Identify which cell holds the provided text, then report its (x, y) central coordinate. 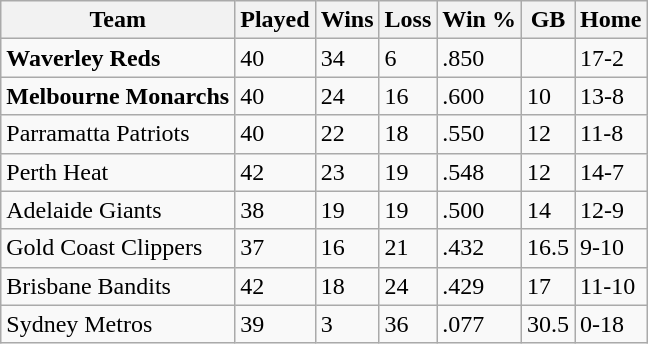
.850 (480, 58)
22 (347, 134)
Win % (480, 20)
12-9 (611, 210)
38 (275, 210)
Home (611, 20)
Gold Coast Clippers (118, 248)
Waverley Reds (118, 58)
.550 (480, 134)
39 (275, 324)
14-7 (611, 172)
30.5 (548, 324)
Team (118, 20)
Adelaide Giants (118, 210)
.432 (480, 248)
Melbourne Monarchs (118, 96)
3 (347, 324)
13-8 (611, 96)
GB (548, 20)
0-18 (611, 324)
.077 (480, 324)
23 (347, 172)
10 (548, 96)
Parramatta Patriots (118, 134)
34 (347, 58)
Played (275, 20)
17-2 (611, 58)
6 (408, 58)
21 (408, 248)
Perth Heat (118, 172)
.600 (480, 96)
37 (275, 248)
Brisbane Bandits (118, 286)
Sydney Metros (118, 324)
11-8 (611, 134)
.500 (480, 210)
.429 (480, 286)
14 (548, 210)
36 (408, 324)
17 (548, 286)
16.5 (548, 248)
Wins (347, 20)
.548 (480, 172)
11-10 (611, 286)
Loss (408, 20)
9-10 (611, 248)
